From the cell containing the given text, extract its center point as [X, Y] coordinate. 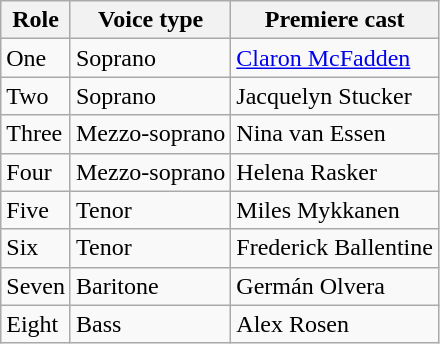
Helena Rasker [335, 172]
Eight [36, 324]
Miles Mykkanen [335, 210]
Nina van Essen [335, 134]
Five [36, 210]
Alex Rosen [335, 324]
Germán Olvera [335, 286]
Premiere cast [335, 20]
Jacquelyn Stucker [335, 96]
Three [36, 134]
Baritone [150, 286]
Bass [150, 324]
Role [36, 20]
Voice type [150, 20]
One [36, 58]
Frederick Ballentine [335, 248]
Four [36, 172]
Claron McFadden [335, 58]
Seven [36, 286]
Two [36, 96]
Six [36, 248]
